From the cell containing the given text, extract its center point as (X, Y) coordinate. 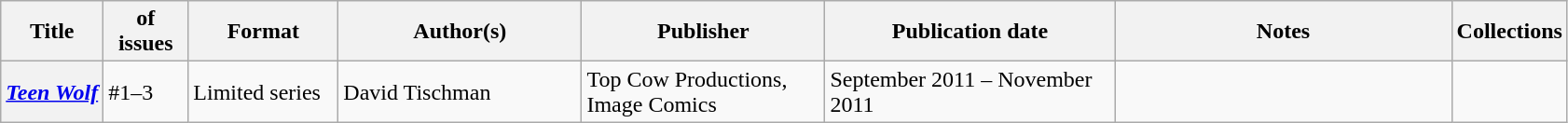
of issues (145, 32)
Format (263, 32)
Title (52, 32)
Notes (1283, 32)
#1–3 (145, 91)
September 2011 – November 2011 (970, 91)
Top Cow Productions, Image Comics (703, 91)
Publisher (703, 32)
Limited series (263, 91)
Author(s) (461, 32)
Collections (1509, 32)
Publication date (970, 32)
Teen Wolf (52, 91)
David Tischman (461, 91)
